Find where the given text appears and provide that cell's center as (X, Y) coordinate. 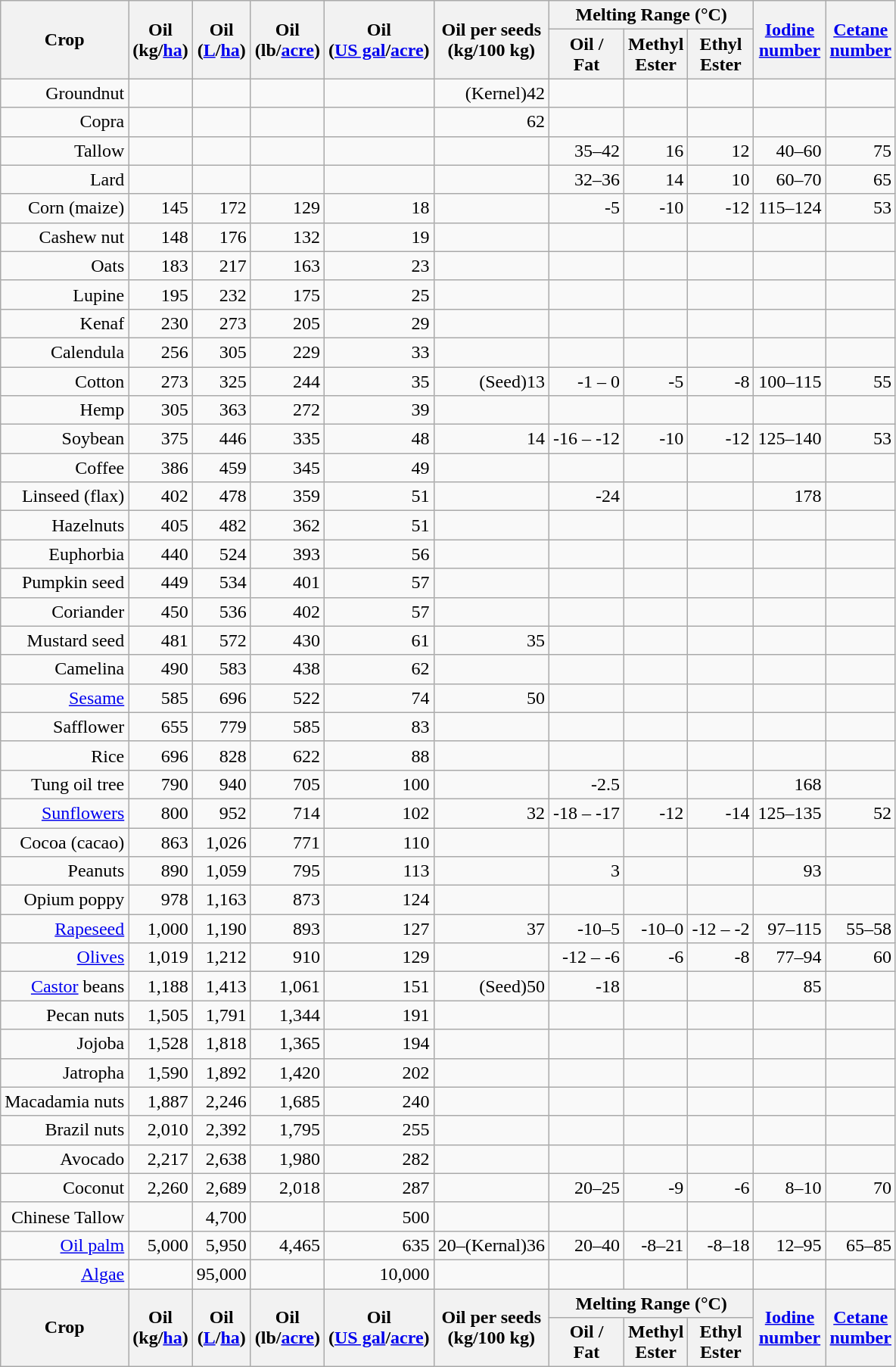
3 (586, 871)
1,188 (160, 986)
1,528 (160, 1044)
287 (380, 1188)
100 (380, 784)
Brazil nuts (65, 1130)
110 (380, 842)
Lupine (65, 294)
1,019 (160, 958)
65–85 (860, 1245)
Coffee (65, 468)
12–95 (790, 1245)
1,887 (160, 1101)
151 (380, 986)
478 (221, 497)
77–94 (790, 958)
482 (221, 525)
10,000 (380, 1274)
449 (160, 583)
450 (160, 612)
Camelina (65, 669)
37 (491, 929)
1,026 (221, 842)
Peanuts (65, 871)
1,818 (221, 1044)
-14 (720, 813)
828 (221, 755)
500 (380, 1216)
386 (160, 468)
183 (160, 266)
Oats (65, 266)
205 (288, 323)
1,685 (288, 1101)
1,892 (221, 1073)
534 (221, 583)
-16 – -12 (586, 439)
Pecan nuts (65, 1015)
2,246 (221, 1101)
Cotton (65, 381)
32 (491, 813)
48 (380, 439)
873 (288, 900)
168 (790, 784)
Rapeseed (65, 929)
145 (160, 208)
195 (160, 294)
12 (720, 151)
55–58 (860, 929)
2,217 (160, 1159)
115–124 (790, 208)
49 (380, 468)
18 (380, 208)
125–135 (790, 813)
Kenaf (65, 323)
Tallow (65, 151)
1,413 (221, 986)
19 (380, 237)
401 (288, 583)
Copra (65, 122)
70 (860, 1188)
405 (160, 525)
430 (288, 640)
Soybean (65, 439)
622 (288, 755)
282 (380, 1159)
Olives (65, 958)
459 (221, 468)
175 (288, 294)
-9 (656, 1188)
255 (380, 1130)
125–140 (790, 439)
438 (288, 669)
97–115 (790, 929)
60–70 (790, 179)
88 (380, 755)
8–10 (790, 1188)
Hemp (65, 410)
-18 (586, 986)
5,000 (160, 1245)
-8–18 (720, 1245)
52 (860, 813)
-10–0 (656, 929)
Linseed (flax) (65, 497)
635 (380, 1245)
232 (221, 294)
893 (288, 929)
148 (160, 237)
85 (790, 986)
952 (221, 813)
124 (380, 900)
Opium poppy (65, 900)
(Seed)13 (491, 381)
16 (656, 151)
(Kernel)42 (491, 93)
583 (221, 669)
1,163 (221, 900)
39 (380, 410)
202 (380, 1073)
2,392 (221, 1130)
-2.5 (586, 784)
Calendula (65, 352)
1,059 (221, 871)
Mustard seed (65, 640)
Cashew nut (65, 237)
-12 – -6 (586, 958)
Jojoba (65, 1044)
4,465 (288, 1245)
-18 – -17 (586, 813)
2,010 (160, 1130)
1,212 (221, 958)
Lard (65, 179)
40–60 (790, 151)
(Seed)50 (491, 986)
93 (790, 871)
Oil palm (65, 1245)
230 (160, 323)
83 (380, 727)
1,791 (221, 1015)
132 (288, 237)
Tung oil tree (65, 784)
163 (288, 266)
779 (221, 727)
1,190 (221, 929)
Castor beans (65, 986)
1,980 (288, 1159)
2,689 (221, 1188)
714 (288, 813)
20–(Kernal)36 (491, 1245)
191 (380, 1015)
240 (380, 1101)
978 (160, 900)
272 (288, 410)
481 (160, 640)
572 (221, 640)
790 (160, 784)
102 (380, 813)
2,260 (160, 1188)
910 (288, 958)
194 (380, 1044)
2,638 (221, 1159)
127 (380, 929)
25 (380, 294)
75 (860, 151)
863 (160, 842)
74 (380, 698)
Macadamia nuts (65, 1101)
1,365 (288, 1044)
-8–21 (656, 1245)
771 (288, 842)
Rice (65, 755)
Chinese Tallow (65, 1216)
100–115 (790, 381)
Hazelnuts (65, 525)
Euphorbia (65, 554)
229 (288, 352)
1,000 (160, 929)
Sunflowers (65, 813)
362 (288, 525)
172 (221, 208)
Jatropha (65, 1073)
178 (790, 497)
335 (288, 439)
1,505 (160, 1015)
440 (160, 554)
20–40 (586, 1245)
-24 (586, 497)
29 (380, 323)
61 (380, 640)
32–36 (586, 179)
1,590 (160, 1073)
5,950 (221, 1245)
800 (160, 813)
Cocoa (cacao) (65, 842)
1,344 (288, 1015)
-10–5 (586, 929)
490 (160, 669)
890 (160, 871)
363 (221, 410)
176 (221, 237)
-12 – -2 (720, 929)
2,018 (288, 1188)
65 (860, 179)
655 (160, 727)
393 (288, 554)
325 (221, 381)
Pumpkin seed (65, 583)
940 (221, 784)
217 (221, 266)
375 (160, 439)
95,000 (221, 1274)
244 (288, 381)
10 (720, 179)
23 (380, 266)
20–25 (586, 1188)
Safflower (65, 727)
256 (160, 352)
4,700 (221, 1216)
56 (380, 554)
Coconut (65, 1188)
1,795 (288, 1130)
536 (221, 612)
35–42 (586, 151)
1,061 (288, 986)
33 (380, 352)
Groundnut (65, 93)
524 (221, 554)
359 (288, 497)
Algae (65, 1274)
Sesame (65, 698)
522 (288, 698)
113 (380, 871)
795 (288, 871)
60 (860, 958)
-1 – 0 (586, 381)
345 (288, 468)
55 (860, 381)
705 (288, 784)
1,420 (288, 1073)
Coriander (65, 612)
446 (221, 439)
50 (491, 698)
Corn (maize) (65, 208)
Avocado (65, 1159)
